Output the [x, y] coordinate of the center of the cell containing the given text.  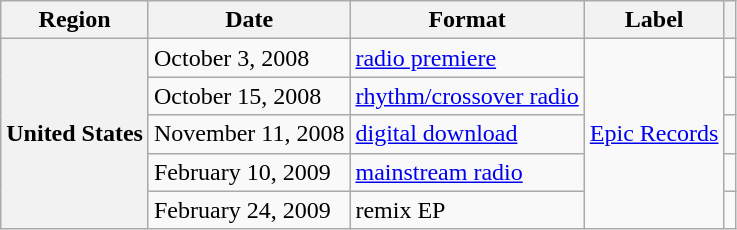
February 10, 2009 [248, 172]
digital download [467, 134]
February 24, 2009 [248, 210]
Label [654, 20]
mainstream radio [467, 172]
November 11, 2008 [248, 134]
United States [75, 134]
October 3, 2008 [248, 58]
Epic Records [654, 134]
radio premiere [467, 58]
Region [75, 20]
remix EP [467, 210]
Date [248, 20]
rhythm/crossover radio [467, 96]
October 15, 2008 [248, 96]
Format [467, 20]
